Identify which cell holds the provided text, then report its [x, y] central coordinate. 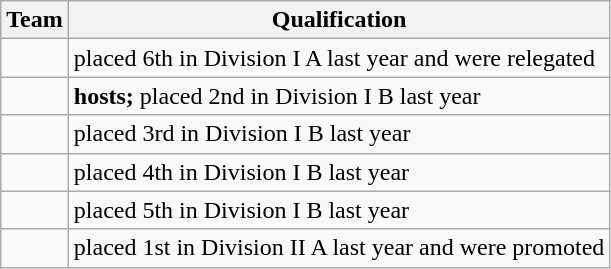
placed 6th in Division I A last year and were relegated [339, 58]
placed 1st in Division II A last year and were promoted [339, 248]
placed 4th in Division I B last year [339, 172]
placed 3rd in Division I B last year [339, 134]
hosts; placed 2nd in Division I B last year [339, 96]
Team [35, 20]
Qualification [339, 20]
placed 5th in Division I B last year [339, 210]
